Search for the cell housing the specified text and yield its (X, Y) center coordinate. 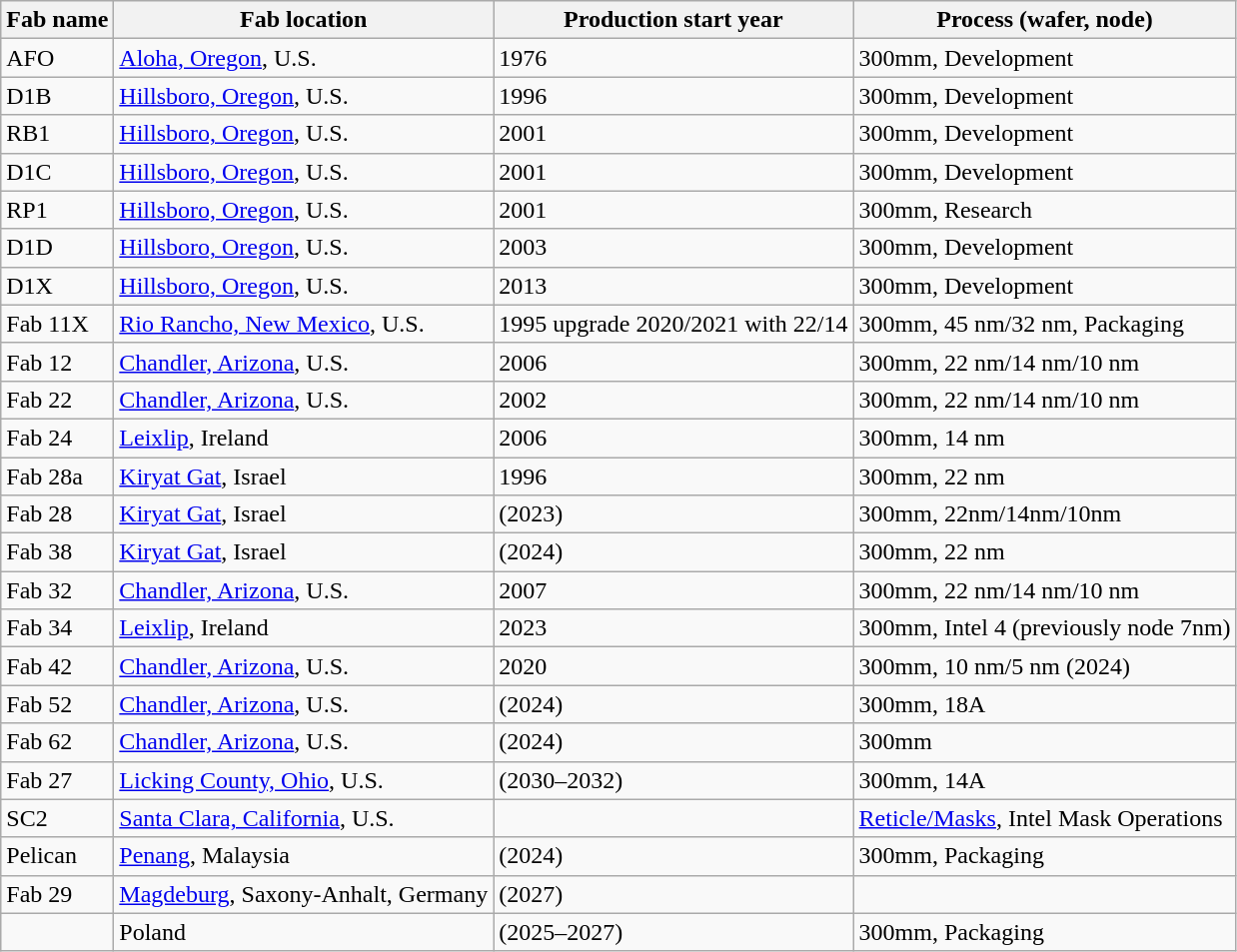
Fab 34 (58, 628)
Fab 12 (58, 362)
Fab 29 (58, 894)
300mm (1045, 742)
Fab 52 (58, 704)
Pelican (58, 856)
(2023) (673, 514)
300mm, 14A (1045, 780)
Process (wafer, node) (1045, 20)
Fab 27 (58, 780)
Santa Clara, California, U.S. (304, 818)
Fab name (58, 20)
D1B (58, 96)
300mm, 22nm/14nm/10nm (1045, 514)
2007 (673, 590)
Production start year (673, 20)
300mm, Intel 4 (previously node 7nm) (1045, 628)
D1D (58, 248)
(2030–2032) (673, 780)
300mm, 14 nm (1045, 438)
Fab 38 (58, 552)
2013 (673, 286)
D1X (58, 286)
Fab 11X (58, 324)
Fab location (304, 20)
Fab 42 (58, 666)
Reticle/Masks, Intel Mask Operations (1045, 818)
2020 (673, 666)
(2025–2027) (673, 932)
1995 upgrade 2020/2021 with 22/14 (673, 324)
Aloha, Oregon, U.S. (304, 58)
Fab 28a (58, 476)
Fab 28 (58, 514)
300mm, 10 nm/5 nm (2024) (1045, 666)
Rio Rancho, New Mexico, U.S. (304, 324)
2003 (673, 248)
RP1 (58, 210)
Poland (304, 932)
D1C (58, 172)
Fab 22 (58, 400)
Licking County, Ohio, U.S. (304, 780)
Fab 62 (58, 742)
300mm, 18A (1045, 704)
2002 (673, 400)
Magdeburg, Saxony-Anhalt, Germany (304, 894)
(2027) (673, 894)
1976 (673, 58)
Penang, Malaysia (304, 856)
AFO (58, 58)
300mm, 45 nm/32 nm, Packaging (1045, 324)
2023 (673, 628)
Fab 24 (58, 438)
SC2 (58, 818)
300mm, Research (1045, 210)
RB1 (58, 134)
Fab 32 (58, 590)
